Scan for the cell matching the given text and deliver its (X, Y) coordinate at center. 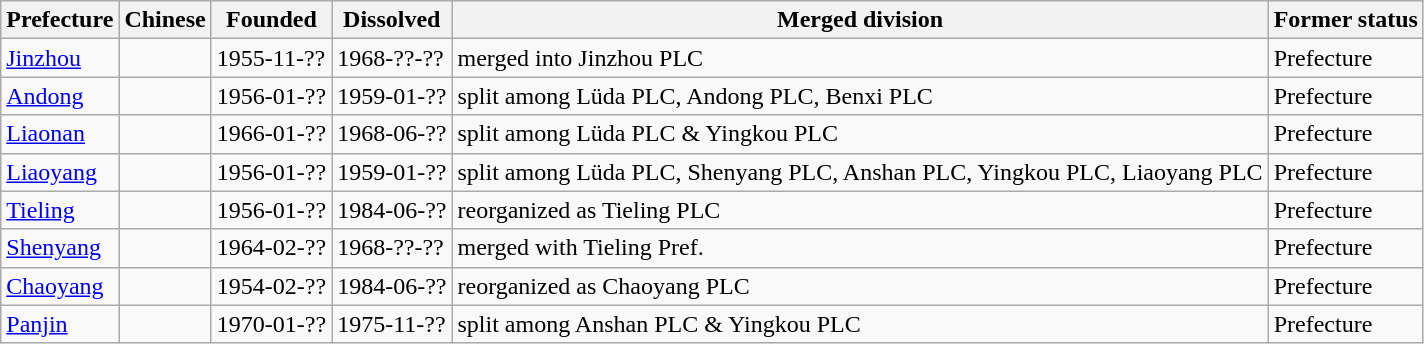
split among Anshan PLC & Yingkou PLC (860, 324)
Tieling (60, 210)
Former status (1346, 20)
Panjin (60, 324)
Jinzhou (60, 58)
reorganized as Tieling PLC (860, 210)
Merged division (860, 20)
1964-02-?? (271, 248)
Dissolved (392, 20)
Shenyang (60, 248)
split among Lüda PLC & Yingkou PLC (860, 134)
1968-06-?? (392, 134)
reorganized as Chaoyang PLC (860, 286)
Andong (60, 96)
Founded (271, 20)
split among Lüda PLC, Shenyang PLC, Anshan PLC, Yingkou PLC, Liaoyang PLC (860, 172)
1970-01-?? (271, 324)
split among Lüda PLC, Andong PLC, Benxi PLC (860, 96)
merged with Tieling Pref. (860, 248)
1955-11-?? (271, 58)
Chaoyang (60, 286)
Chinese (165, 20)
1975-11-?? (392, 324)
1954-02-?? (271, 286)
1966-01-?? (271, 134)
Liaonan (60, 134)
merged into Jinzhou PLC (860, 58)
Liaoyang (60, 172)
